Output the (x, y) coordinate of the center of the cell containing the given text.  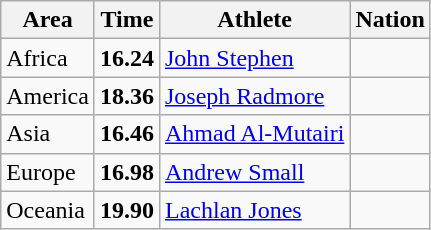
Nation (390, 20)
18.36 (126, 96)
John Stephen (254, 58)
Asia (48, 134)
16.46 (126, 134)
Andrew Small (254, 172)
Europe (48, 172)
16.98 (126, 172)
Oceania (48, 210)
Area (48, 20)
19.90 (126, 210)
16.24 (126, 58)
Joseph Radmore (254, 96)
Time (126, 20)
America (48, 96)
Africa (48, 58)
Lachlan Jones (254, 210)
Ahmad Al-Mutairi (254, 134)
Athlete (254, 20)
